Extract the (X, Y) coordinate from the center of the cell holding the provided text.  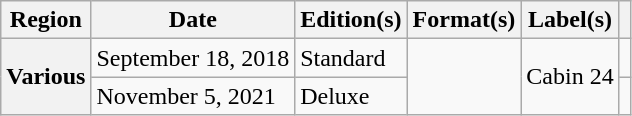
Label(s) (570, 20)
Cabin 24 (570, 77)
Deluxe (351, 96)
Date (193, 20)
Standard (351, 58)
September 18, 2018 (193, 58)
Region (46, 20)
November 5, 2021 (193, 96)
Format(s) (464, 20)
Edition(s) (351, 20)
Various (46, 77)
